Pinpoint the cell where the given text exists, returning its (x, y) midpoint coordinate. 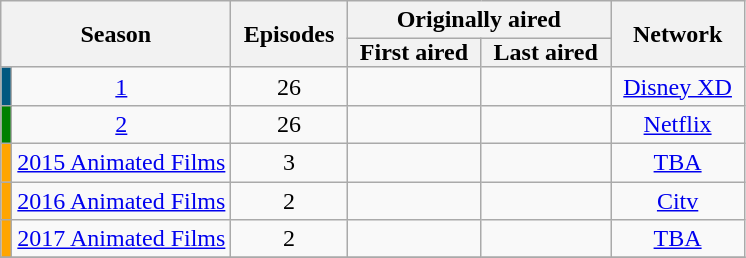
Citv (678, 201)
Season (116, 34)
Originally aired (478, 20)
1 (122, 86)
Disney XD (678, 86)
2015 Animated Films (122, 162)
2016 Animated Films (122, 201)
2017 Animated Films (122, 239)
Netflix (678, 124)
3 (289, 162)
Episodes (289, 34)
First aired (414, 53)
Last aired (546, 53)
Network (678, 34)
